For the text-containing cell, return its midpoint in (X, Y) coordinate format. 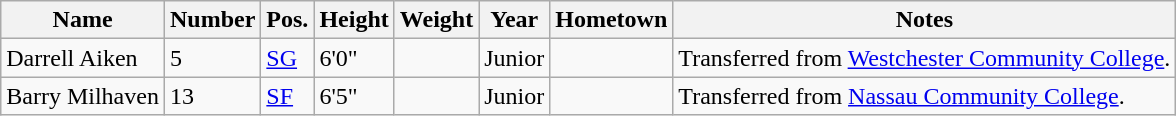
Hometown (612, 20)
6'5" (354, 96)
SG (288, 58)
Height (354, 20)
Notes (924, 20)
Year (514, 20)
Number (212, 20)
6'0" (354, 58)
Transferred from Nassau Community College. (924, 96)
Pos. (288, 20)
Barry Milhaven (83, 96)
Transferred from Westchester Community College. (924, 58)
Darrell Aiken (83, 58)
Weight (436, 20)
SF (288, 96)
13 (212, 96)
5 (212, 58)
Name (83, 20)
